From the cell containing the given text, extract its center point as [x, y] coordinate. 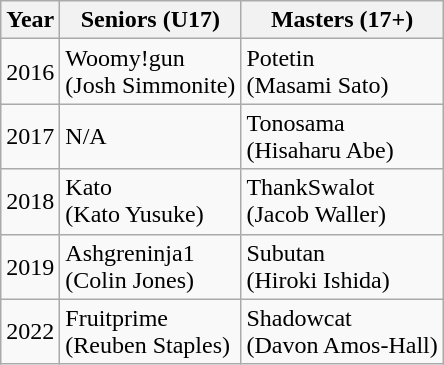
2019 [30, 266]
Year [30, 20]
2016 [30, 72]
Kato(Kato Yusuke) [150, 202]
Ashgreninja1(Colin Jones) [150, 266]
2022 [30, 332]
2018 [30, 202]
Woomy!gun(Josh Simmonite) [150, 72]
N/A [150, 136]
Fruitprime(Reuben Staples) [150, 332]
Masters (17+) [342, 20]
Potetin(Masami Sato) [342, 72]
2017 [30, 136]
Subutan(Hiroki Ishida) [342, 266]
Seniors (U17) [150, 20]
Tonosama(Hisaharu Abe) [342, 136]
ThankSwalot(Jacob Waller) [342, 202]
Shadowcat(Davon Amos-Hall) [342, 332]
